Return the (X, Y) coordinate for the center point of the cell that contains the specified text.  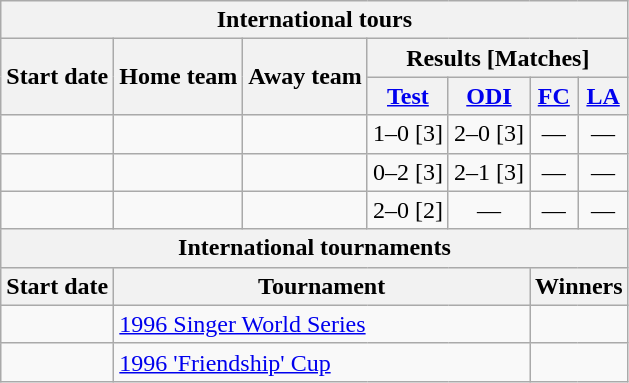
ODI (488, 96)
International tournaments (314, 248)
2–0 [3] (488, 134)
Test (408, 96)
1996 Singer World Series (322, 324)
Winners (580, 286)
Results [Matches] (498, 58)
Home team (178, 77)
0–2 [3] (408, 172)
FC (554, 96)
Away team (306, 77)
Tournament (322, 286)
1–0 [3] (408, 134)
1996 'Friendship' Cup (322, 362)
International tours (314, 20)
2–0 [2] (408, 210)
LA (603, 96)
2–1 [3] (488, 172)
